Output the (x, y) coordinate of the center of the cell containing the given text.  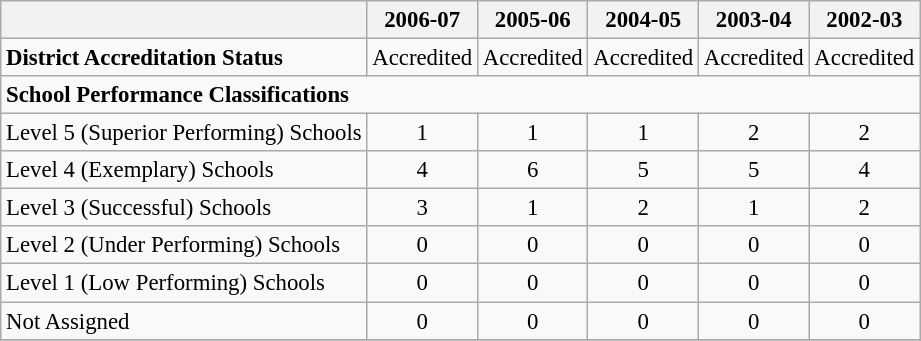
2003-04 (754, 20)
School Performance Classifications (460, 95)
Level 2 (Under Performing) Schools (184, 245)
District Accreditation Status (184, 58)
Not Assigned (184, 321)
2004-05 (644, 20)
Level 4 (Exemplary) Schools (184, 170)
6 (532, 170)
3 (422, 208)
2006-07 (422, 20)
Level 5 (Superior Performing) Schools (184, 133)
2002-03 (864, 20)
Level 3 (Successful) Schools (184, 208)
Level 1 (Low Performing) Schools (184, 283)
2005-06 (532, 20)
